Detect which cell encompasses the target text, then output its (x, y) center coordinate. 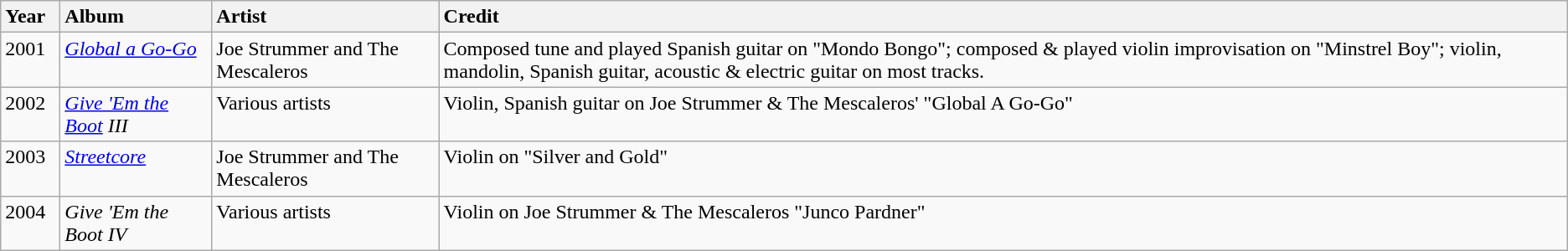
Year (30, 17)
Album (136, 17)
2002 (30, 114)
Credit (1003, 17)
2003 (30, 169)
Violin on Joe Strummer & The Mescaleros "Junco Pardner" (1003, 223)
Global a Go-Go (136, 60)
2001 (30, 60)
Violin, Spanish guitar on Joe Strummer & The Mescaleros' "Global A Go-Go" (1003, 114)
2004 (30, 223)
Streetcore (136, 169)
Artist (325, 17)
Violin on "Silver and Gold" (1003, 169)
Give 'Em the Boot III (136, 114)
Give 'Em the Boot IV (136, 223)
